Provide the (X, Y) coordinate of the cell's center where the given text is located.  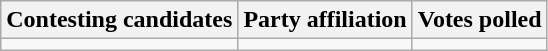
Votes polled (480, 20)
Contesting candidates (120, 20)
Party affiliation (325, 20)
